Output the [x, y] coordinate of the center of the cell containing the given text.  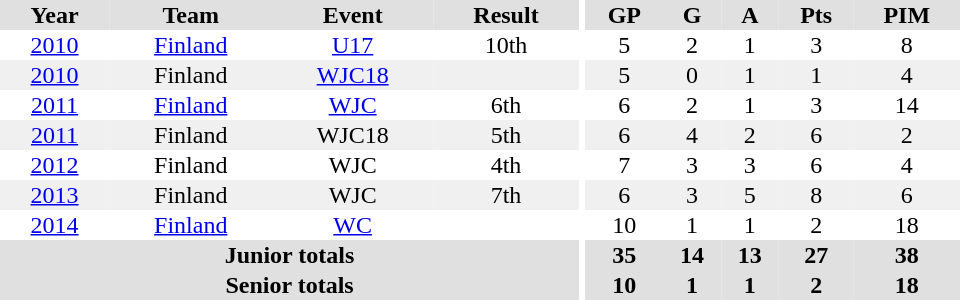
7 [624, 165]
PIM [907, 15]
13 [750, 255]
2012 [54, 165]
0 [692, 75]
GP [624, 15]
7th [506, 195]
27 [816, 255]
Senior totals [290, 285]
Event [352, 15]
Pts [816, 15]
2014 [54, 225]
Year [54, 15]
Team [190, 15]
WC [352, 225]
U17 [352, 45]
Result [506, 15]
4th [506, 165]
G [692, 15]
6th [506, 105]
A [750, 15]
10th [506, 45]
2013 [54, 195]
35 [624, 255]
5th [506, 135]
38 [907, 255]
Junior totals [290, 255]
